Determine the (X, Y) coordinate at the center of the cell enclosing the given text.  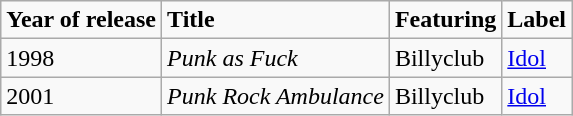
Punk Rock Ambulance (276, 96)
Punk as Fuck (276, 58)
Year of release (82, 20)
1998 (82, 58)
Featuring (445, 20)
Title (276, 20)
2001 (82, 96)
Label (537, 20)
